Pinpoint the cell where the given text exists, returning its (X, Y) midpoint coordinate. 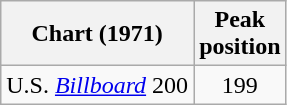
199 (240, 85)
Peakposition (240, 34)
U.S. Billboard 200 (98, 85)
Chart (1971) (98, 34)
